Output the (X, Y) coordinate of the center of the cell containing the given text.  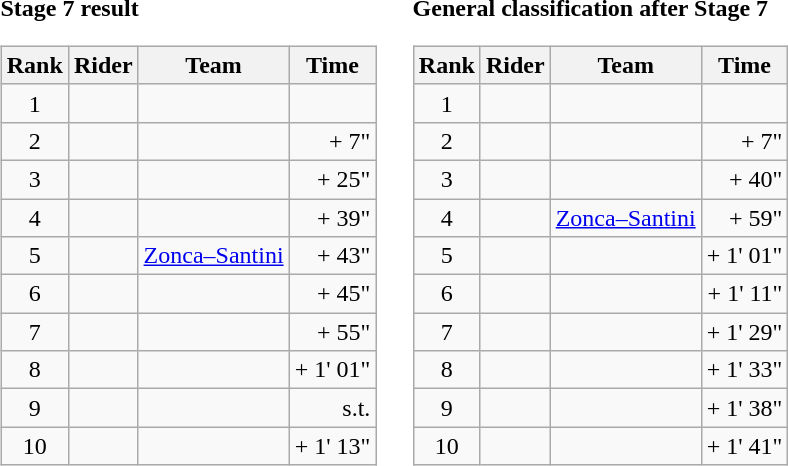
s.t. (332, 408)
+ 1' 29" (744, 332)
+ 1' 11" (744, 294)
+ 1' 41" (744, 446)
+ 55" (332, 332)
+ 1' 38" (744, 408)
+ 1' 33" (744, 370)
+ 59" (744, 217)
+ 39" (332, 217)
+ 43" (332, 256)
+ 40" (744, 179)
+ 1' 13" (332, 446)
+ 45" (332, 294)
+ 25" (332, 179)
